Identify which cell holds the provided text, then report its [X, Y] central coordinate. 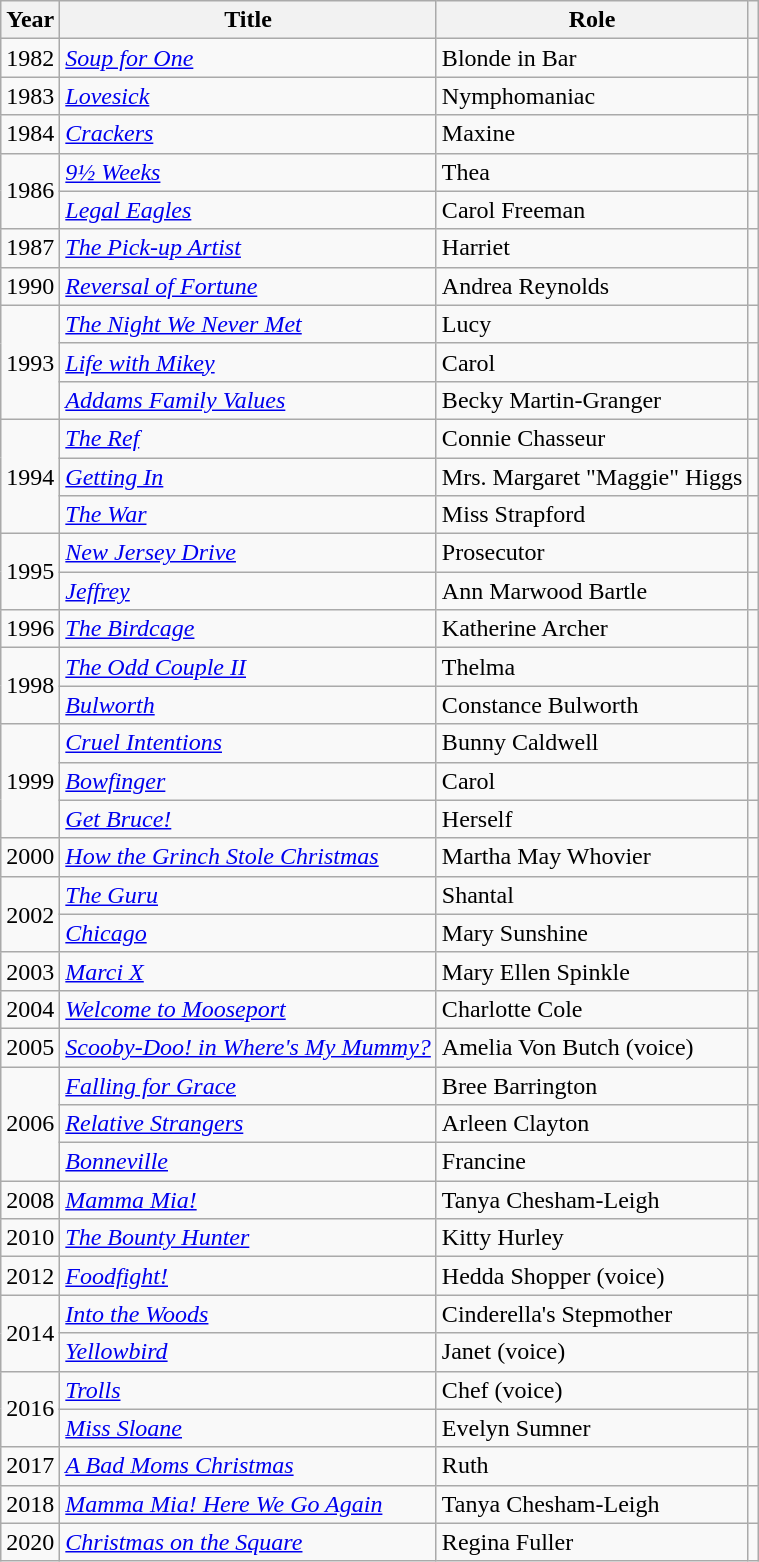
Soup for One [248, 58]
2008 [30, 1200]
Addams Family Values [248, 400]
Welcome to Mooseport [248, 1009]
1993 [30, 362]
Harriet [592, 248]
Getting In [248, 477]
1990 [30, 286]
Andrea Reynolds [592, 286]
Mary Sunshine [592, 933]
2012 [30, 1276]
Legal Eagles [248, 210]
Lucy [592, 324]
Chicago [248, 933]
Shantal [592, 895]
Bunny Caldwell [592, 743]
Ruth [592, 1466]
The Guru [248, 895]
1987 [30, 248]
Miss Sloane [248, 1428]
2006 [30, 1123]
1986 [30, 191]
Cinderella's Stepmother [592, 1314]
Becky Martin-Granger [592, 400]
Yellowbird [248, 1352]
Maxine [592, 134]
Martha May Whovier [592, 857]
Charlotte Cole [592, 1009]
The Bounty Hunter [248, 1238]
Herself [592, 819]
The Pick-up Artist [248, 248]
Hedda Shopper (voice) [592, 1276]
Bulworth [248, 705]
Katherine Archer [592, 629]
Nymphomaniac [592, 96]
Trolls [248, 1390]
1995 [30, 572]
Bonneville [248, 1162]
Into the Woods [248, 1314]
New Jersey Drive [248, 553]
Role [592, 20]
Amelia Von Butch (voice) [592, 1047]
Carol Freeman [592, 210]
Christmas on the Square [248, 1542]
Marci X [248, 971]
Title [248, 20]
2020 [30, 1542]
1984 [30, 134]
Connie Chasseur [592, 438]
2010 [30, 1238]
The Ref [248, 438]
Blonde in Bar [592, 58]
Mrs. Margaret "Maggie" Higgs [592, 477]
Prosecutor [592, 553]
2018 [30, 1504]
Arleen Clayton [592, 1124]
1996 [30, 629]
How the Grinch Stole Christmas [248, 857]
2005 [30, 1047]
Life with Mikey [248, 362]
Mary Ellen Spinkle [592, 971]
Regina Fuller [592, 1542]
Mamma Mia! Here We Go Again [248, 1504]
Mamma Mia! [248, 1200]
2016 [30, 1409]
Falling for Grace [248, 1085]
Relative Strangers [248, 1124]
1982 [30, 58]
Thelma [592, 667]
Chef (voice) [592, 1390]
2017 [30, 1466]
Foodfight! [248, 1276]
A Bad Moms Christmas [248, 1466]
Ann Marwood Bartle [592, 591]
Francine [592, 1162]
Scooby-Doo! in Where's My Mummy? [248, 1047]
Lovesick [248, 96]
The Odd Couple II [248, 667]
Kitty Hurley [592, 1238]
Janet (voice) [592, 1352]
2000 [30, 857]
Thea [592, 172]
Reversal of Fortune [248, 286]
Year [30, 20]
The Birdcage [248, 629]
The War [248, 515]
2003 [30, 971]
Evelyn Sumner [592, 1428]
The Night We Never Met [248, 324]
Bree Barrington [592, 1085]
Bowfinger [248, 781]
Crackers [248, 134]
Jeffrey [248, 591]
1998 [30, 686]
Cruel Intentions [248, 743]
Miss Strapford [592, 515]
Constance Bulworth [592, 705]
1983 [30, 96]
1994 [30, 476]
1999 [30, 781]
Get Bruce! [248, 819]
2002 [30, 914]
9½ Weeks [248, 172]
2014 [30, 1333]
2004 [30, 1009]
